Identify which cell holds the provided text, then report its [X, Y] central coordinate. 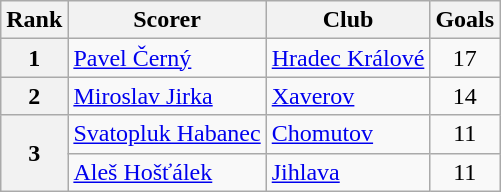
1 [34, 58]
Xaverov [348, 96]
Pavel Černý [167, 58]
17 [465, 58]
14 [465, 96]
Goals [465, 20]
Miroslav Jirka [167, 96]
3 [34, 153]
Jihlava [348, 172]
Aleš Hošťálek [167, 172]
Hradec Králové [348, 58]
Club [348, 20]
Scorer [167, 20]
Chomutov [348, 134]
2 [34, 96]
Svatopluk Habanec [167, 134]
Rank [34, 20]
